Search for the cell housing the specified text and yield its (X, Y) center coordinate. 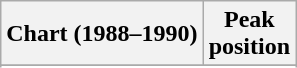
Peakposition (249, 34)
Chart (1988–1990) (102, 34)
